Return [x, y] of the center of cell containing provided text 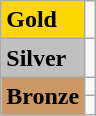
Bronze [43, 96]
Gold [43, 20]
Silver [43, 58]
